For the text-containing cell, return its midpoint in [X, Y] coordinate format. 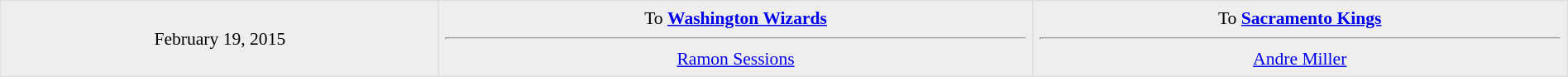
February 19, 2015 [220, 39]
To Washington WizardsRamon Sessions [736, 39]
To Sacramento KingsAndre Miller [1300, 39]
